Pinpoint the cell where the given text exists, returning its [x, y] midpoint coordinate. 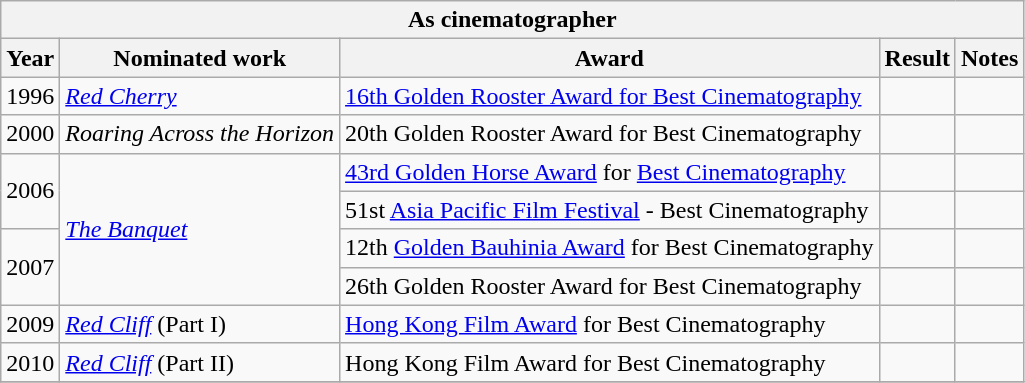
Award [610, 58]
20th Golden Rooster Award for Best Cinematography [610, 134]
43rd Golden Horse Award for Best Cinematography [610, 172]
Red Cliff (Part II) [200, 362]
Red Cliff (Part I) [200, 324]
2010 [30, 362]
2009 [30, 324]
2006 [30, 191]
2007 [30, 267]
Nominated work [200, 58]
1996 [30, 96]
As cinematographer [512, 20]
The Banquet [200, 229]
51st Asia Pacific Film Festival - Best Cinematography [610, 210]
Result [917, 58]
12th Golden Bauhinia Award for Best Cinematography [610, 248]
Year [30, 58]
16th Golden Rooster Award for Best Cinematography [610, 96]
Notes [989, 58]
2000 [30, 134]
26th Golden Rooster Award for Best Cinematography [610, 286]
Roaring Across the Horizon [200, 134]
Red Cherry [200, 96]
